Return the (x, y) coordinate for the center point of the cell that contains the specified text.  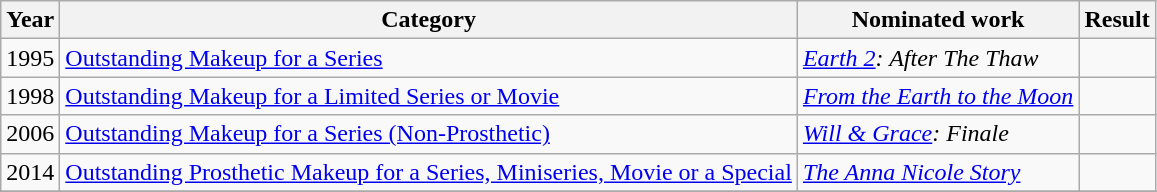
Nominated work (938, 20)
Outstanding Makeup for a Series (429, 58)
Outstanding Makeup for a Limited Series or Movie (429, 96)
Earth 2: After The Thaw (938, 58)
Outstanding Makeup for a Series (Non-Prosthetic) (429, 134)
Result (1117, 20)
Will & Grace: Finale (938, 134)
2014 (30, 172)
1998 (30, 96)
Outstanding Prosthetic Makeup for a Series, Miniseries, Movie or a Special (429, 172)
Category (429, 20)
2006 (30, 134)
From the Earth to the Moon (938, 96)
The Anna Nicole Story (938, 172)
Year (30, 20)
1995 (30, 58)
